Output the (X, Y) coordinate of the center of the cell containing the given text.  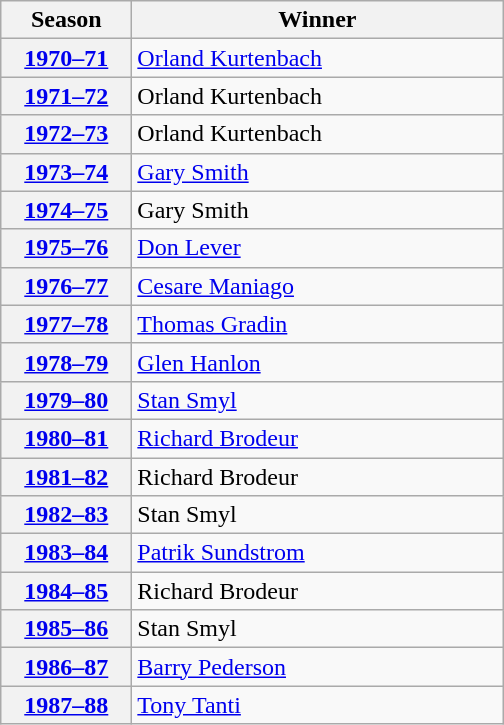
Don Lever (318, 248)
1972–73 (66, 134)
1979–80 (66, 400)
1986–87 (66, 667)
1977–78 (66, 324)
Barry Pederson (318, 667)
1987–88 (66, 705)
1973–74 (66, 172)
Cesare Maniago (318, 286)
1970–71 (66, 58)
1971–72 (66, 96)
Season (66, 20)
1976–77 (66, 286)
1975–76 (66, 248)
Glen Hanlon (318, 362)
1983–84 (66, 553)
1984–85 (66, 591)
Tony Tanti (318, 705)
Winner (318, 20)
1985–86 (66, 629)
1974–75 (66, 210)
Thomas Gradin (318, 324)
1978–79 (66, 362)
Patrik Sundstrom (318, 553)
1980–81 (66, 438)
1981–82 (66, 477)
1982–83 (66, 515)
